Identify which cell holds the provided text, then report its [x, y] central coordinate. 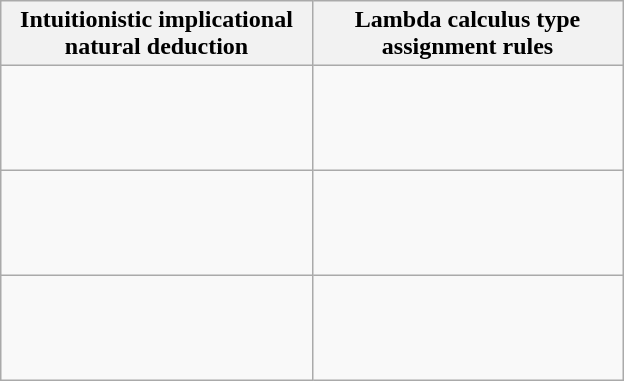
Lambda calculus type assignment rules [468, 34]
Intuitionistic implicational natural deduction [156, 34]
